Return the (x, y) coordinate for the center point of the cell that contains the specified text.  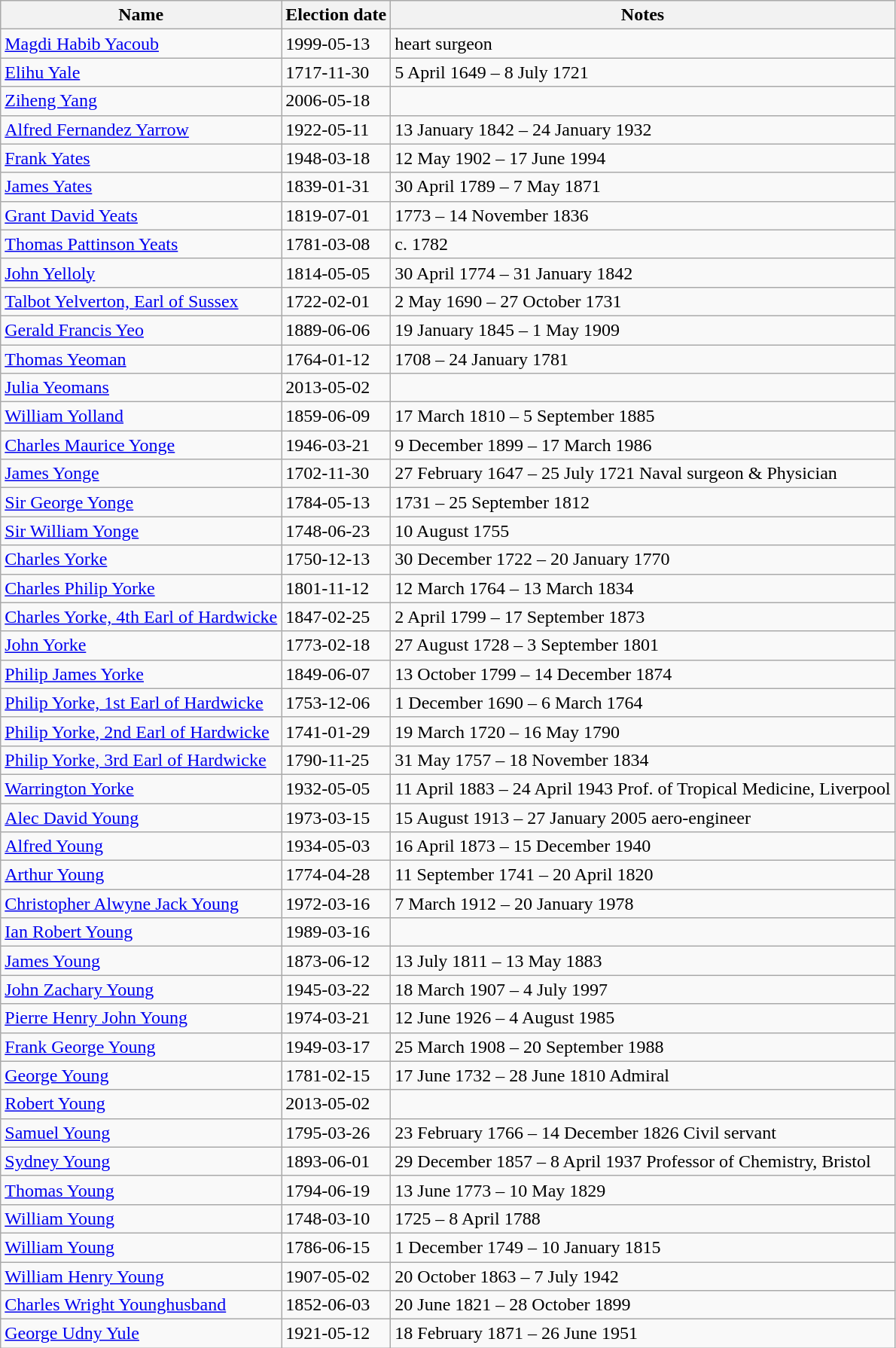
1849-06-07 (336, 674)
Warrington Yorke (142, 788)
1748-03-10 (336, 1218)
1839-01-31 (336, 187)
16 April 1873 – 15 December 1940 (643, 846)
13 January 1842 – 24 January 1932 (643, 130)
1741-01-29 (336, 731)
Ian Robert Young (142, 932)
Frank Yates (142, 158)
1907-05-02 (336, 1276)
Sir George Yonge (142, 502)
c. 1782 (643, 244)
1753-12-06 (336, 703)
2006-05-18 (336, 101)
1748-06-23 (336, 531)
1847-02-25 (336, 617)
Ziheng Yang (142, 101)
1819-07-01 (336, 215)
James Young (142, 961)
13 June 1773 – 10 May 1829 (643, 1190)
13 July 1811 – 13 May 1883 (643, 961)
James Yates (142, 187)
Frank George Young (142, 1047)
Grant David Yeats (142, 215)
heart surgeon (643, 44)
1973-03-15 (336, 817)
1784-05-13 (336, 502)
1859-06-09 (336, 416)
1989-03-16 (336, 932)
1 December 1749 – 10 January 1815 (643, 1247)
Alfred Young (142, 846)
1786-06-15 (336, 1247)
1781-03-08 (336, 244)
Alec David Young (142, 817)
Talbot Yelverton, Earl of Sussex (142, 301)
Julia Yeomans (142, 388)
10 August 1755 (643, 531)
Charles Philip Yorke (142, 588)
John Yorke (142, 645)
Notes (643, 15)
30 April 1789 – 7 May 1871 (643, 187)
1708 – 24 January 1781 (643, 359)
1774-04-28 (336, 875)
1921-05-12 (336, 1334)
Charles Maurice Yonge (142, 445)
12 June 1926 – 4 August 1985 (643, 1018)
1795-03-26 (336, 1133)
Elihu Yale (142, 72)
1 December 1690 – 6 March 1764 (643, 703)
1764-01-12 (336, 359)
1790-11-25 (336, 760)
1773 – 14 November 1836 (643, 215)
1702-11-30 (336, 474)
13 October 1799 – 14 December 1874 (643, 674)
1725 – 8 April 1788 (643, 1218)
Pierre Henry John Young (142, 1018)
William Henry Young (142, 1276)
Philip James Yorke (142, 674)
11 April 1883 – 24 April 1943 Prof. of Tropical Medicine, Liverpool (643, 788)
1949-03-17 (336, 1047)
1794-06-19 (336, 1190)
12 March 1764 – 13 March 1834 (643, 588)
30 April 1774 – 31 January 1842 (643, 273)
18 March 1907 – 4 July 1997 (643, 990)
27 February 1647 – 25 July 1721 Naval surgeon & Physician (643, 474)
29 December 1857 – 8 April 1937 Professor of Chemistry, Bristol (643, 1161)
1972-03-16 (336, 904)
17 March 1810 – 5 September 1885 (643, 416)
1934-05-03 (336, 846)
1932-05-05 (336, 788)
17 June 1732 – 28 June 1810 Admiral (643, 1075)
12 May 1902 – 17 June 1994 (643, 158)
1893-06-01 (336, 1161)
25 March 1908 – 20 September 1988 (643, 1047)
1974-03-21 (336, 1018)
1801-11-12 (336, 588)
John Zachary Young (142, 990)
2 April 1799 – 17 September 1873 (643, 617)
20 June 1821 – 28 October 1899 (643, 1305)
1814-05-05 (336, 273)
9 December 1899 – 17 March 1986 (643, 445)
Arthur Young (142, 875)
2 May 1690 – 27 October 1731 (643, 301)
31 May 1757 – 18 November 1834 (643, 760)
19 January 1845 – 1 May 1909 (643, 330)
Samuel Young (142, 1133)
Philip Yorke, 1st Earl of Hardwicke (142, 703)
Sydney Young (142, 1161)
George Udny Yule (142, 1334)
1946-03-21 (336, 445)
7 March 1912 – 20 January 1978 (643, 904)
30 December 1722 – 20 January 1770 (643, 560)
20 October 1863 – 7 July 1942 (643, 1276)
John Yelloly (142, 273)
1773-02-18 (336, 645)
1873-06-12 (336, 961)
1999-05-13 (336, 44)
Thomas Yeoman (142, 359)
1889-06-06 (336, 330)
Gerald Francis Yeo (142, 330)
William Yolland (142, 416)
Christopher Alwyne Jack Young (142, 904)
1722-02-01 (336, 301)
Charles Yorke, 4th Earl of Hardwicke (142, 617)
Charles Yorke (142, 560)
1750-12-13 (336, 560)
1948-03-18 (336, 158)
1852-06-03 (336, 1305)
27 August 1728 – 3 September 1801 (643, 645)
1945-03-22 (336, 990)
5 April 1649 – 8 July 1721 (643, 72)
1922-05-11 (336, 130)
Name (142, 15)
Charles Wright Younghusband (142, 1305)
1717-11-30 (336, 72)
1731 – 25 September 1812 (643, 502)
Philip Yorke, 3rd Earl of Hardwicke (142, 760)
Alfred Fernandez Yarrow (142, 130)
Magdi Habib Yacoub (142, 44)
1781-02-15 (336, 1075)
Robert Young (142, 1104)
Thomas Young (142, 1190)
Philip Yorke, 2nd Earl of Hardwicke (142, 731)
Sir William Yonge (142, 531)
11 September 1741 – 20 April 1820 (643, 875)
15 August 1913 – 27 January 2005 aero-engineer (643, 817)
23 February 1766 – 14 December 1826 Civil servant (643, 1133)
James Yonge (142, 474)
18 February 1871 – 26 June 1951 (643, 1334)
George Young (142, 1075)
Thomas Pattinson Yeats (142, 244)
Election date (336, 15)
19 March 1720 – 16 May 1790 (643, 731)
